Search for the cell housing the specified text and yield its (x, y) center coordinate. 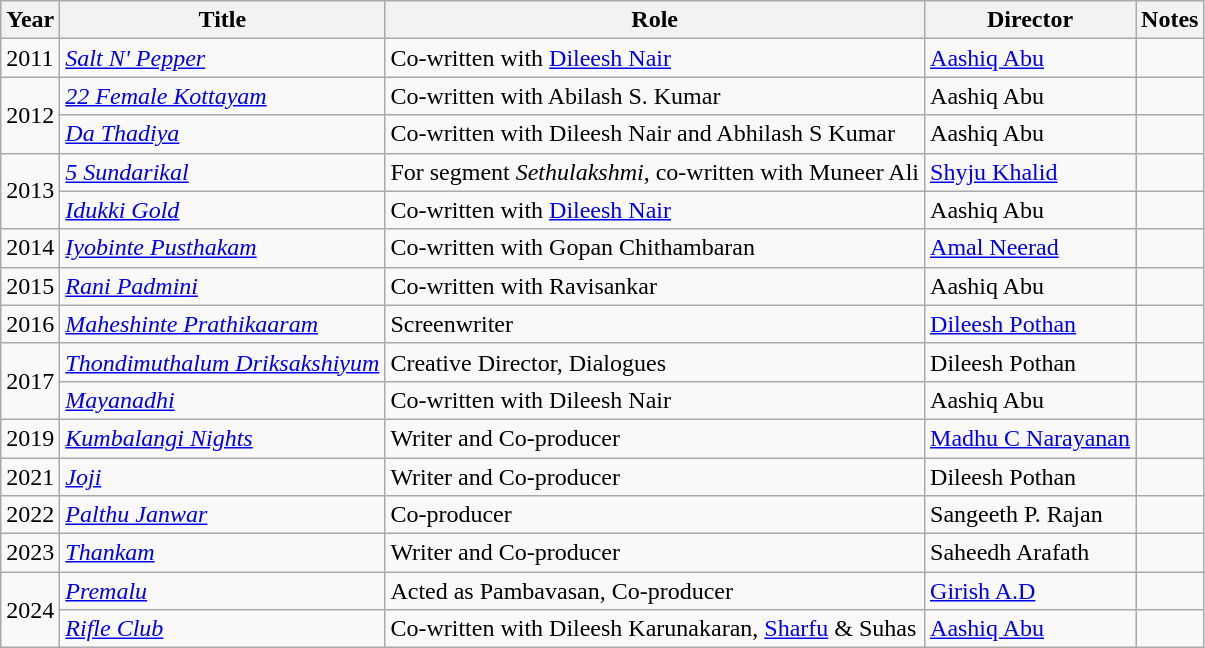
Saheedh Arafath (1030, 553)
2016 (30, 324)
Director (1030, 20)
Maheshinte Prathikaaram (222, 324)
2015 (30, 286)
2019 (30, 438)
Sangeeth P. Rajan (1030, 515)
Kumbalangi Nights (222, 438)
Thankam (222, 553)
2023 (30, 553)
Role (655, 20)
Co-written with Ravisankar (655, 286)
Creative Director, Dialogues (655, 362)
Co-written with Gopan Chithambaran (655, 248)
2017 (30, 381)
Salt N' Pepper (222, 58)
Mayanadhi (222, 400)
Co-written with Abilash S. Kumar (655, 96)
Co-written with Dileesh Karunakaran, Sharfu & Suhas (655, 629)
Acted as Pambavasan, Co-producer (655, 591)
2014 (30, 248)
Iyobinte Pusthakam (222, 248)
5 Sundarikal (222, 172)
Joji (222, 477)
2011 (30, 58)
Shyju Khalid (1030, 172)
Title (222, 20)
Palthu Janwar (222, 515)
For segment Sethulakshmi, co-written with Muneer Ali (655, 172)
Co-written with Dileesh Nair and Abhilash S Kumar (655, 134)
Year (30, 20)
2022 (30, 515)
Da Thadiya (222, 134)
Screenwriter (655, 324)
2013 (30, 191)
Thondimuthalum Driksakshiyum (222, 362)
Notes (1170, 20)
Co-producer (655, 515)
2012 (30, 115)
Girish A.D (1030, 591)
Idukki Gold (222, 210)
Madhu C Narayanan (1030, 438)
Amal Neerad (1030, 248)
Rani Padmini (222, 286)
Premalu (222, 591)
2024 (30, 610)
Rifle Club (222, 629)
22 Female Kottayam (222, 96)
2021 (30, 477)
